Provide the [X, Y] coordinate of the cell's center where the given text is located.  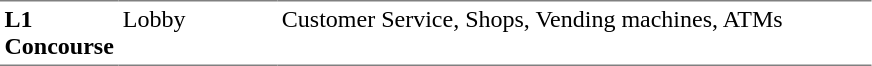
Customer Service, Shops, Vending machines, ATMs [574, 33]
Lobby [198, 33]
L1Concourse [59, 33]
